Scan for the cell matching the given text and deliver its (X, Y) coordinate at center. 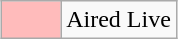
Aired Live (119, 20)
